Scan for the cell matching the given text and deliver its [x, y] coordinate at center. 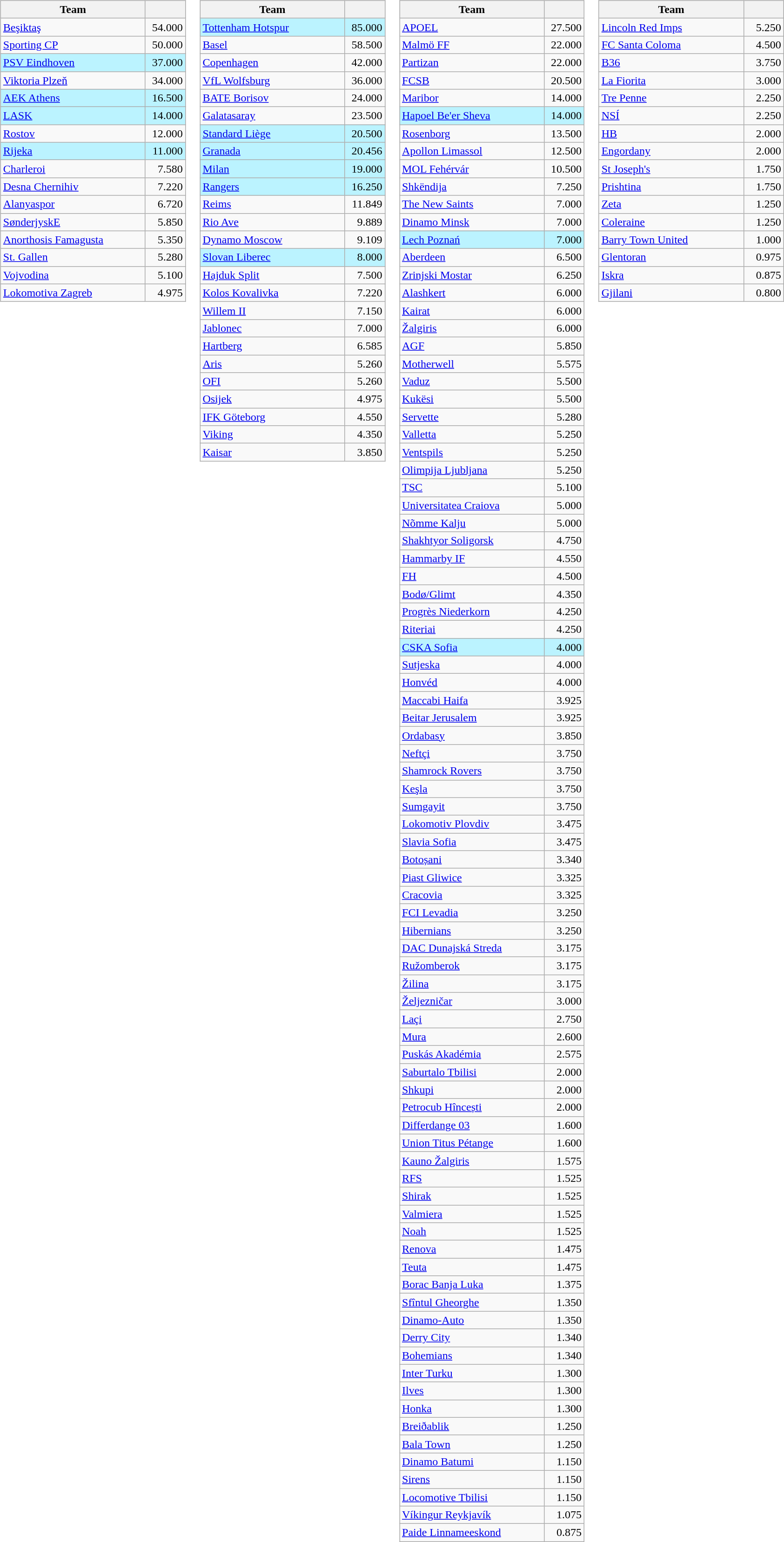
Anorthosis Famagusta [73, 240]
20.456 [365, 151]
Rosenborg [472, 134]
Iskra [671, 275]
Željezničar [472, 1001]
Aberdeen [472, 257]
Willem II [273, 310]
36.000 [365, 80]
Bohemians [472, 1355]
Dinamo Batumi [472, 1462]
CSKA Sofia [472, 647]
Zeta [671, 204]
19.000 [365, 169]
Union Titus Pétange [472, 1143]
Lokomotiv Plovdiv [472, 824]
9.889 [365, 222]
2.750 [564, 1019]
Vojvodina [73, 275]
Víkingur Reykjavík [472, 1515]
Kolos Kovalivka [273, 293]
Dinamo-Auto [472, 1320]
SønderjyskE [73, 222]
BATE Borisov [273, 98]
FC Santa Coloma [671, 45]
APOEL [472, 27]
Jablonec [273, 328]
Dinamo Minsk [472, 222]
Honvéd [472, 683]
Žilina [472, 984]
Kauno Žalgiris [472, 1160]
34.000 [165, 80]
Viktoria Plzeň [73, 80]
Zrinjski Mostar [472, 275]
Beşiktaş [73, 27]
Coleraine [671, 222]
2.575 [564, 1054]
8.000 [365, 257]
Desna Chernihiv [73, 187]
Honka [472, 1408]
Vaduz [472, 382]
Rostov [73, 134]
4.750 [564, 541]
Locomotive Tbilisi [472, 1497]
Osijek [273, 399]
Cracovia [472, 895]
Ružomberok [472, 966]
Renova [472, 1249]
5.575 [564, 363]
Olimpija Ljubljana [472, 470]
0.975 [764, 257]
3.340 [564, 859]
12.500 [564, 151]
Valmiera [472, 1214]
Petrocub Hîncești [472, 1107]
Slovan Liberec [273, 257]
RFS [472, 1178]
AGF [472, 346]
Servette [472, 417]
Kairat [472, 310]
Sutjeska [472, 665]
Hibernians [472, 930]
16.500 [165, 98]
13.500 [564, 134]
Lincoln Red Imps [671, 27]
Glentoran [671, 257]
Hammarby IF [472, 558]
St Joseph's [671, 169]
Universitatea Craiova [472, 505]
6.585 [365, 346]
27.500 [564, 27]
Beitar Jerusalem [472, 718]
Basel [273, 45]
7.150 [365, 310]
Botoșani [472, 859]
Saburtalo Tbilisi [472, 1072]
Rio Ave [273, 222]
Bodø/Glimt [472, 594]
Dynamo Moscow [273, 240]
Granada [273, 151]
DAC Dunajská Streda [472, 948]
7.580 [165, 169]
Mura [472, 1037]
FCSB [472, 80]
Engordany [671, 151]
OFI [273, 382]
58.500 [365, 45]
Tottenham Hotspur [273, 27]
7.500 [365, 275]
Rijeka [73, 151]
AEK Athens [73, 98]
6.250 [564, 275]
PSV Eindhoven [73, 62]
Partizan [472, 62]
9.109 [365, 240]
Borac Banja Luka [472, 1285]
Sfîntul Gheorghe [472, 1302]
Shirak [472, 1196]
Progrès Niederkorn [472, 611]
FH [472, 576]
MOL Fehérvár [472, 169]
Ordabasy [472, 736]
Ilves [472, 1391]
6.500 [564, 257]
Neftçi [472, 753]
1.375 [564, 1285]
HB [671, 134]
Bala Town [472, 1444]
Keşla [472, 789]
LASK [73, 116]
Noah [472, 1232]
Shakhtyor Soligorsk [472, 541]
Sporting CP [73, 45]
Charleroi [73, 169]
Alanyaspor [73, 204]
Kukësi [472, 399]
Puskás Akadémia [472, 1054]
Žalgiris [472, 328]
Laçi [472, 1019]
La Fiorita [671, 80]
2.600 [564, 1037]
Maccabi Haifa [472, 700]
Hartberg [273, 346]
Ventspils [472, 452]
85.000 [365, 27]
Barry Town United [671, 240]
Derry City [472, 1338]
24.000 [365, 98]
Reims [273, 204]
Rangers [273, 187]
Gjilani [671, 293]
16.250 [365, 187]
Standard Liège [273, 134]
5.350 [165, 240]
Nõmme Kalju [472, 523]
Shkëndija [472, 187]
1.075 [564, 1515]
54.000 [165, 27]
Shkupi [472, 1090]
TSC [472, 488]
6.720 [165, 204]
Lokomotiva Zagreb [73, 293]
B36 [671, 62]
Breiðablik [472, 1426]
37.000 [165, 62]
50.000 [165, 45]
Maribor [472, 98]
10.500 [564, 169]
The New Saints [472, 204]
Lech Poznań [472, 240]
Kaisar [273, 452]
Paide Linnameeskond [472, 1533]
Tre Penne [671, 98]
Inter Turku [472, 1373]
Malmö FF [472, 45]
11.000 [165, 151]
23.500 [365, 116]
Copenhagen [273, 62]
IFK Göteborg [273, 417]
Shamrock Rovers [472, 771]
1.000 [764, 240]
Prishtina [671, 187]
7.250 [564, 187]
1.575 [564, 1160]
NSÍ [671, 116]
Alashkert [472, 293]
Slavia Sofia [472, 842]
12.000 [165, 134]
Valletta [472, 435]
Motherwell [472, 363]
Viking [273, 435]
Sirens [472, 1479]
Teuta [472, 1267]
Piast Gliwice [472, 877]
St. Gallen [73, 257]
Galatasaray [273, 116]
Differdange 03 [472, 1125]
Hapoel Be'er Sheva [472, 116]
FCI Levadia [472, 912]
42.000 [365, 62]
Apollon Limassol [472, 151]
VfL Wolfsburg [273, 80]
Hajduk Split [273, 275]
11.849 [365, 204]
Sumgayit [472, 806]
0.800 [764, 293]
Milan [273, 169]
Riteriai [472, 629]
Aris [273, 363]
